Pinpoint the cell where the given text exists, returning its (x, y) midpoint coordinate. 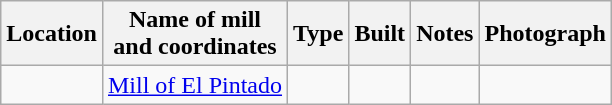
Name of milland coordinates (194, 34)
Mill of El Pintado (194, 85)
Location (52, 34)
Notes (445, 34)
Type (318, 34)
Photograph (545, 34)
Built (380, 34)
